Find where the given text appears and provide that cell's center as [x, y] coordinate. 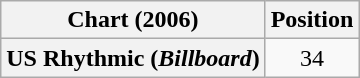
US Rhythmic (Billboard) [133, 58]
34 [312, 58]
Chart (2006) [133, 20]
Position [312, 20]
